From the cell containing the given text, extract its center point as [x, y] coordinate. 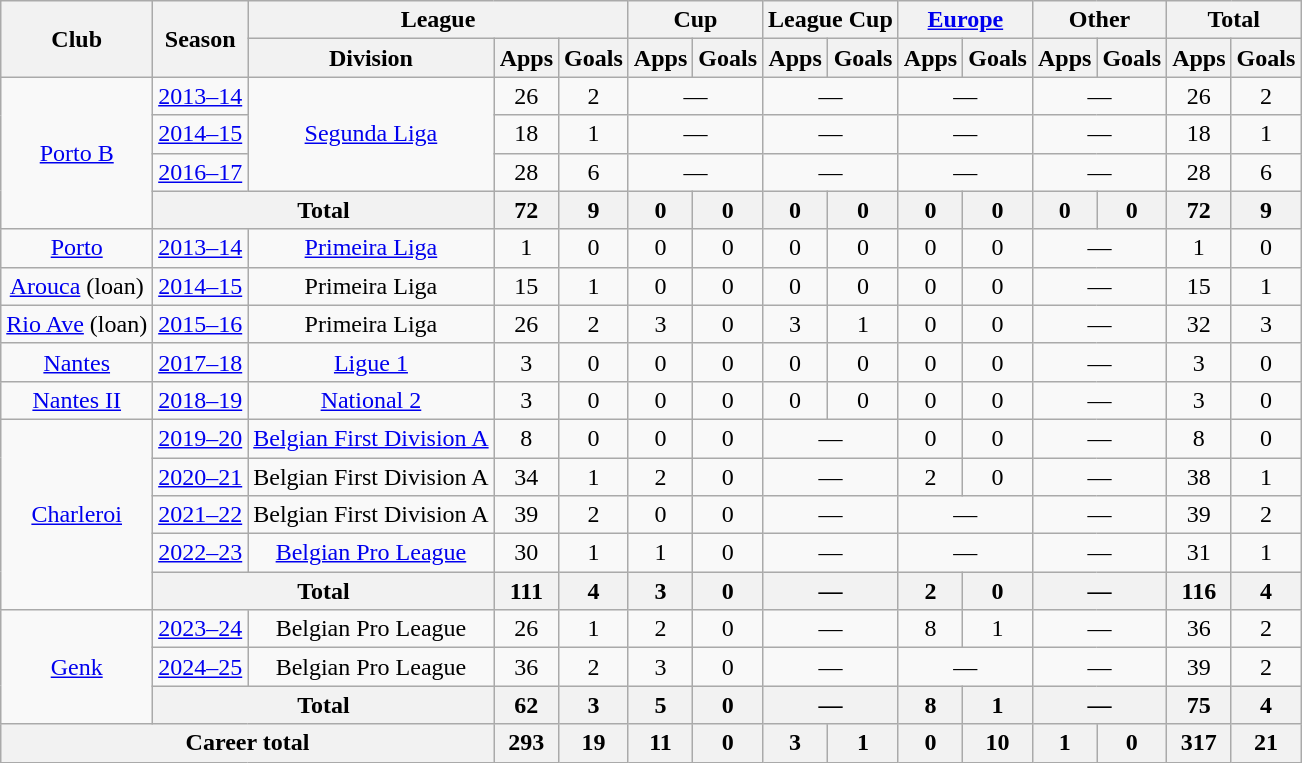
2017–18 [200, 362]
75 [1199, 705]
Cup [695, 20]
32 [1199, 324]
Segunda Liga [371, 134]
Season [200, 39]
League [438, 20]
2019–20 [200, 438]
5 [660, 705]
League Cup [831, 20]
116 [1199, 591]
21 [1266, 743]
Club [77, 39]
Genk [77, 667]
10 [998, 743]
2022–23 [200, 553]
2023–24 [200, 629]
2016–17 [200, 172]
Arouca (loan) [77, 286]
Ligue 1 [371, 362]
11 [660, 743]
62 [526, 705]
30 [526, 553]
2018–19 [200, 400]
Rio Ave (loan) [77, 324]
National 2 [371, 400]
Nantes II [77, 400]
34 [526, 477]
111 [526, 591]
Career total [248, 743]
38 [1199, 477]
293 [526, 743]
31 [1199, 553]
Europe [965, 20]
2015–16 [200, 324]
Porto [77, 248]
19 [594, 743]
2024–25 [200, 667]
Nantes [77, 362]
Porto B [77, 153]
2020–21 [200, 477]
317 [1199, 743]
2021–22 [200, 515]
Division [371, 58]
Other [1099, 20]
Charleroi [77, 514]
